Search for the cell housing the specified text and yield its (X, Y) center coordinate. 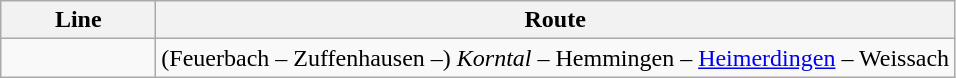
Line (78, 20)
Route (556, 20)
(Feuerbach – Zuffenhausen –) Korntal – Hemmingen – Heimerdingen – Weissach (556, 58)
